Detect which cell encompasses the target text, then output its (x, y) center coordinate. 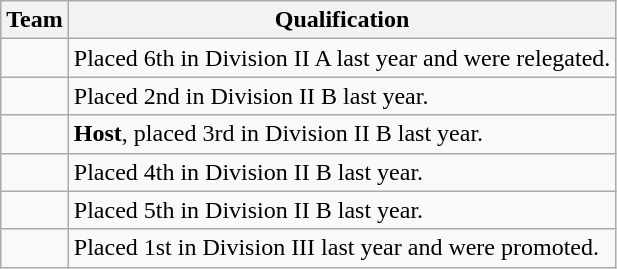
Placed 5th in Division II B last year. (342, 210)
Placed 1st in Division III last year and were promoted. (342, 248)
Team (35, 20)
Host, placed 3rd in Division II B last year. (342, 134)
Placed 2nd in Division II B last year. (342, 96)
Qualification (342, 20)
Placed 6th in Division II A last year and were relegated. (342, 58)
Placed 4th in Division II B last year. (342, 172)
